From the cell containing the given text, extract its center point as (x, y) coordinate. 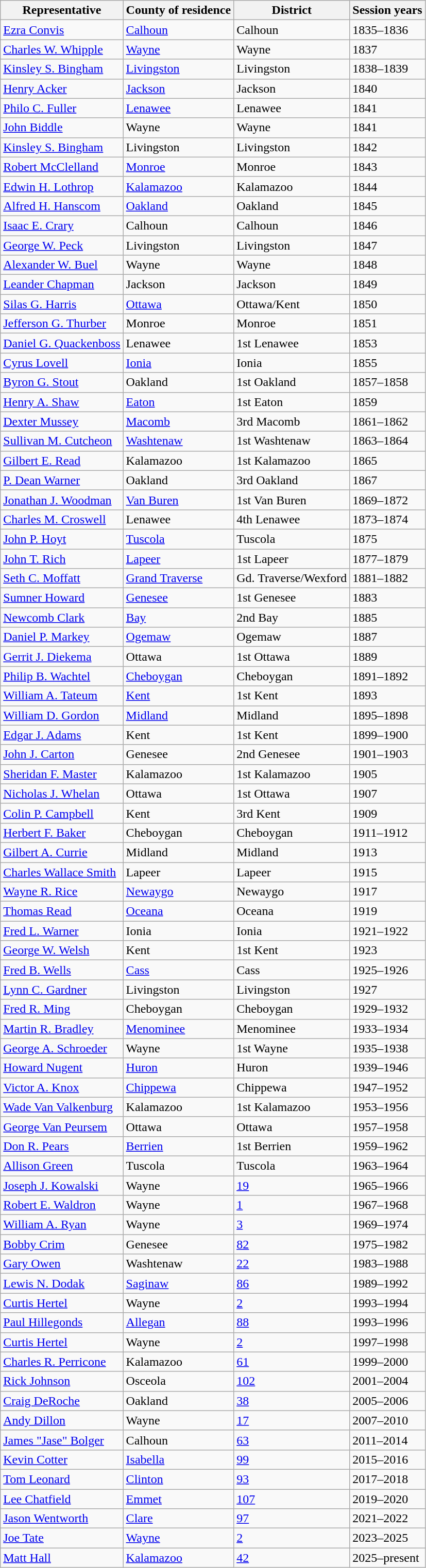
Herbert F. Baker (62, 833)
Ottawa/Kent (292, 304)
Jefferson G. Thurber (62, 324)
Clare (178, 1519)
1859 (387, 402)
Sheridan F. Master (62, 774)
1915 (387, 872)
1919 (387, 911)
Charles R. Perricone (62, 1362)
County of residence (178, 10)
Saginaw (178, 1283)
Lynn C. Gardner (62, 990)
107 (292, 1499)
2019–2020 (387, 1499)
2001–2004 (387, 1381)
1883 (387, 598)
Berrien (178, 1146)
1842 (387, 147)
George W. Welsh (62, 950)
Craig DeRoche (62, 1401)
1863–1864 (387, 441)
1865 (387, 461)
1947–1952 (387, 1087)
1927 (387, 990)
John J. Carton (62, 754)
Robert McClelland (62, 167)
John T. Rich (62, 558)
3rd Kent (292, 813)
Clinton (178, 1479)
1969–1974 (387, 1225)
Andy Dillon (62, 1420)
1st Wayne (292, 1048)
Osceola (178, 1381)
1923 (387, 950)
Leander Chapman (62, 285)
2023–2025 (387, 1538)
1901–1903 (387, 754)
Fred L. Warner (62, 931)
1959–1962 (387, 1146)
Gilbert A. Currie (62, 852)
1840 (387, 89)
1855 (387, 363)
1st Eaton (292, 402)
Charles W. Whipple (62, 49)
George W. Peck (62, 245)
61 (292, 1362)
Jonathan J. Woodman (62, 500)
1921–1922 (387, 931)
42 (292, 1558)
Emmet (178, 1499)
Daniel G. Quackenboss (62, 343)
Matt Hall (62, 1558)
1907 (387, 794)
Gerrit J. Diekema (62, 657)
Wayne R. Rice (62, 892)
William D. Gordon (62, 715)
1925–1926 (387, 970)
William A. Ryan (62, 1225)
1848 (387, 265)
Rick Johnson (62, 1381)
Thomas Read (62, 911)
2007–2010 (387, 1420)
19 (292, 1185)
James "Jase" Bolger (62, 1440)
Charles M. Croswell (62, 519)
1989–1992 (387, 1283)
1st Berrien (292, 1146)
1838–1839 (387, 69)
82 (292, 1244)
P. Dean Warner (62, 480)
Tom Leonard (62, 1479)
1875 (387, 539)
63 (292, 1440)
1877–1879 (387, 558)
17 (292, 1420)
38 (292, 1401)
Gary Owen (62, 1264)
1933–1934 (387, 1029)
1st Washtenaw (292, 441)
Lewis N. Dodak (62, 1283)
1939–1946 (387, 1068)
1873–1874 (387, 519)
Eaton (178, 402)
Joe Tate (62, 1538)
1967–1968 (387, 1205)
George A. Schroeder (62, 1048)
99 (292, 1459)
1847 (387, 245)
1867 (387, 480)
1983–1988 (387, 1264)
Gilbert E. Read (62, 461)
Henry Acker (62, 89)
Byron G. Stout (62, 382)
1975–1982 (387, 1244)
1887 (387, 637)
2017–2018 (387, 1479)
4th Lenawee (292, 519)
1st Genesee (292, 598)
Charles Wallace Smith (62, 872)
Daniel P. Markey (62, 637)
97 (292, 1519)
1999–2000 (387, 1362)
Ezra Convis (62, 30)
1913 (387, 852)
Martin R. Bradley (62, 1029)
Gd. Traverse/Wexford (292, 578)
John P. Hoyt (62, 539)
Henry A. Shaw (62, 402)
Colin P. Campbell (62, 813)
1881–1882 (387, 578)
1st Lenawee (292, 343)
Bay (178, 618)
1845 (387, 206)
2025–present (387, 1558)
1891–1892 (387, 676)
2011–2014 (387, 1440)
Isabella (178, 1459)
2nd Bay (292, 618)
Allegan (178, 1323)
Seth C. Moffatt (62, 578)
1963–1964 (387, 1166)
John Biddle (62, 128)
1st Van Buren (292, 500)
Representative (62, 10)
Robert E. Waldron (62, 1205)
1911–1912 (387, 833)
Philo C. Fuller (62, 108)
1929–1932 (387, 1009)
Howard Nugent (62, 1068)
Sullivan M. Cutcheon (62, 441)
2021–2022 (387, 1519)
Allison Green (62, 1166)
1895–1898 (387, 715)
88 (292, 1323)
Edgar J. Adams (62, 735)
Grand Traverse (178, 578)
William A. Tateum (62, 696)
1869–1872 (387, 500)
102 (292, 1381)
1909 (387, 813)
3rd Oakland (292, 480)
1889 (387, 657)
Edwin H. Lothrop (62, 186)
1835–1836 (387, 30)
George Van Peursem (62, 1126)
3 (292, 1225)
Van Buren (178, 500)
Philip B. Wachtel (62, 676)
Joseph J. Kowalski (62, 1185)
1993–1996 (387, 1323)
Cyrus Lovell (62, 363)
Wade Van Valkenburg (62, 1107)
Kevin Cotter (62, 1459)
Victor A. Knox (62, 1087)
1846 (387, 225)
1965–1966 (387, 1185)
1849 (387, 285)
2015–2016 (387, 1459)
1 (292, 1205)
Jason Wentworth (62, 1519)
1844 (387, 186)
1857–1858 (387, 382)
Alexander W. Buel (62, 265)
1851 (387, 324)
Fred B. Wells (62, 970)
Isaac E. Crary (62, 225)
1905 (387, 774)
Lee Chatfield (62, 1499)
1893 (387, 696)
2nd Genesee (292, 754)
Don R. Pears (62, 1146)
1843 (387, 167)
Dexter Mussey (62, 421)
Bobby Crim (62, 1244)
1837 (387, 49)
86 (292, 1283)
1853 (387, 343)
22 (292, 1264)
1953–1956 (387, 1107)
1917 (387, 892)
1885 (387, 618)
1957–1958 (387, 1126)
Newcomb Clark (62, 618)
1997–1998 (387, 1342)
Alfred H. Hanscom (62, 206)
Nicholas J. Whelan (62, 794)
2005–2006 (387, 1401)
1935–1938 (387, 1048)
93 (292, 1479)
Sumner Howard (62, 598)
1st Oakland (292, 382)
1850 (387, 304)
1993–1994 (387, 1303)
3rd Macomb (292, 421)
1st Lapeer (292, 558)
Silas G. Harris (62, 304)
Session years (387, 10)
Paul Hillegonds (62, 1323)
Fred R. Ming (62, 1009)
1861–1862 (387, 421)
Macomb (178, 421)
1899–1900 (387, 735)
District (292, 10)
